Identify which cell holds the provided text, then report its (x, y) central coordinate. 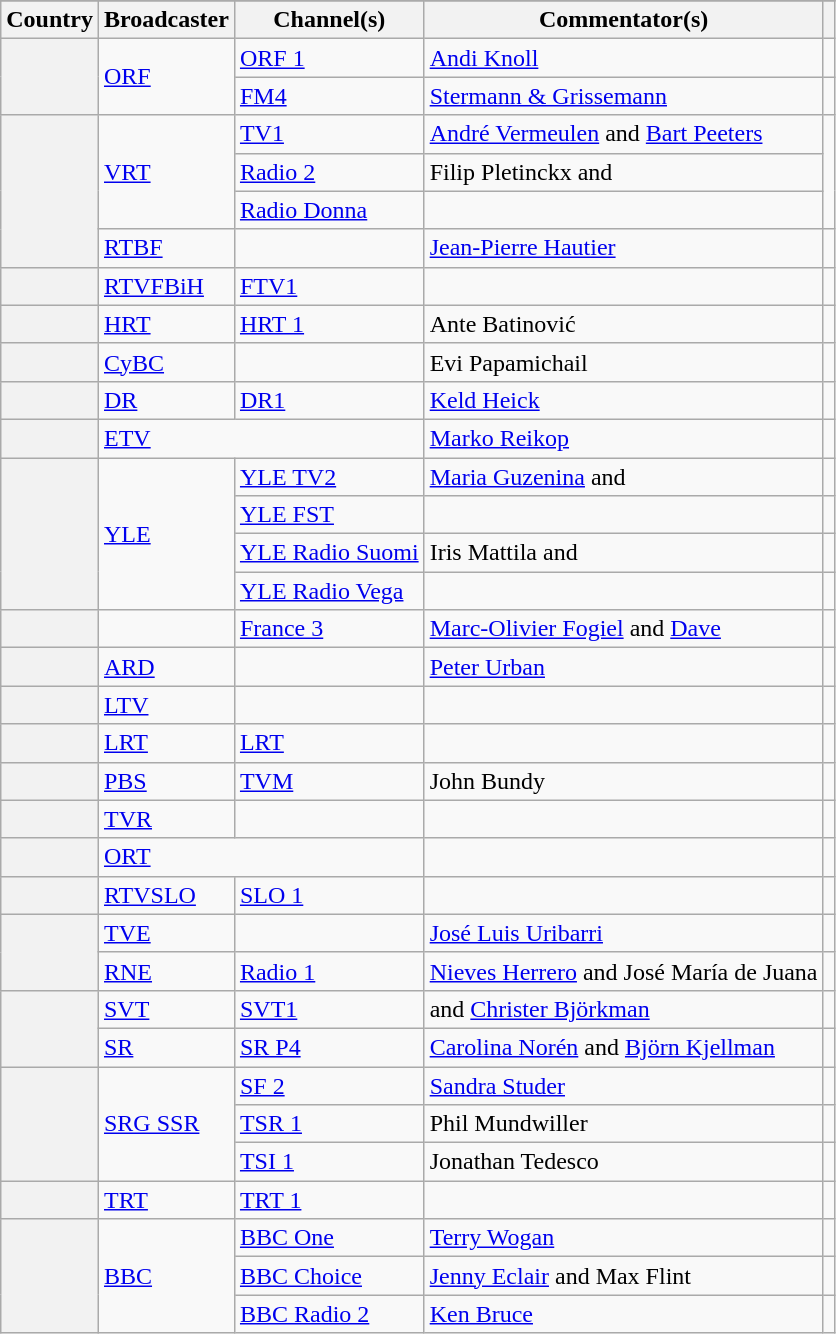
TRT 1 (329, 1200)
Commentator(s) (624, 20)
SR (166, 1047)
TVM (329, 781)
SRG SSR (166, 1123)
BBC (166, 1276)
Keld Heick (624, 400)
SVT1 (329, 1009)
John Bundy (624, 781)
TVR (166, 819)
Jonathan Tedesco (624, 1162)
Evi Papamichail (624, 362)
Peter Urban (624, 667)
Carolina Norén and Björn Kjellman (624, 1047)
ETV (261, 438)
HRT 1 (329, 324)
Phil Mundwiller (624, 1124)
ORT (261, 857)
YLE FST (329, 515)
Radio Donna (329, 210)
Filip Pletinckx and (624, 172)
LTV (166, 705)
TV1 (329, 134)
BBC One (329, 1238)
France 3 (329, 629)
Radio 1 (329, 971)
HRT (166, 324)
Marko Reikop (624, 438)
Stermann & Grissemann (624, 96)
Maria Guzenina and (624, 477)
SF 2 (329, 1085)
Ante Batinović (624, 324)
Sandra Studer (624, 1085)
Country (50, 20)
RNE (166, 971)
BBC Choice (329, 1276)
Andi Knoll (624, 58)
José Luis Uribarri (624, 933)
Radio 2 (329, 172)
RTVFBiH (166, 286)
Ken Bruce (624, 1314)
Iris Mattila and (624, 553)
TVE (166, 933)
Marc-Olivier Fogiel and Dave (624, 629)
Terry Wogan (624, 1238)
Broadcaster (166, 20)
YLE Radio Vega (329, 591)
Jenny Eclair and Max Flint (624, 1276)
SLO 1 (329, 895)
FTV1 (329, 286)
TSR 1 (329, 1124)
André Vermeulen and Bart Peeters (624, 134)
and Christer Björkman (624, 1009)
SR P4 (329, 1047)
VRT (166, 172)
FM4 (329, 96)
SVT (166, 1009)
TRT (166, 1200)
Jean-Pierre Hautier (624, 248)
YLE (166, 534)
Nieves Herrero and José María de Juana (624, 971)
PBS (166, 781)
ARD (166, 667)
YLE Radio Suomi (329, 553)
BBC Radio 2 (329, 1314)
TSI 1 (329, 1162)
Channel(s) (329, 20)
RTVSLO (166, 895)
DR (166, 400)
ORF (166, 77)
RTBF (166, 248)
CyBC (166, 362)
YLE TV2 (329, 477)
DR1 (329, 400)
ORF 1 (329, 58)
